For the text-containing cell, return its midpoint in (x, y) coordinate format. 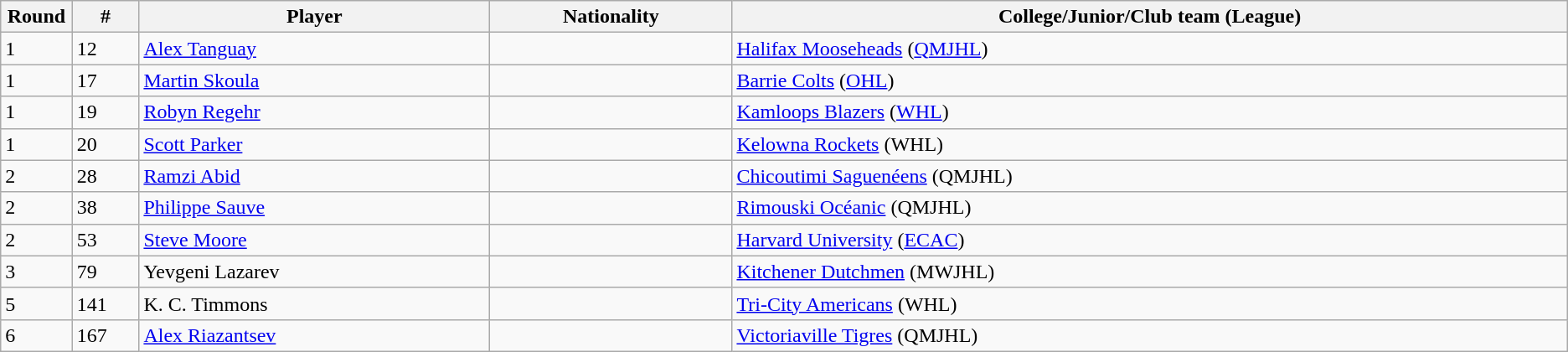
Ramzi Abid (315, 176)
Tri-City Americans (WHL) (1149, 303)
Alex Riazantsev (315, 335)
Steve Moore (315, 240)
Player (315, 17)
53 (106, 240)
12 (106, 49)
19 (106, 112)
Scott Parker (315, 144)
Alex Tanguay (315, 49)
141 (106, 303)
College/Junior/Club team (League) (1149, 17)
Robyn Regehr (315, 112)
6 (37, 335)
# (106, 17)
Barrie Colts (OHL) (1149, 80)
20 (106, 144)
Kitchener Dutchmen (MWJHL) (1149, 272)
Yevgeni Lazarev (315, 272)
Martin Skoula (315, 80)
Round (37, 17)
Harvard University (ECAC) (1149, 240)
Nationality (611, 17)
Victoriaville Tigres (QMJHL) (1149, 335)
79 (106, 272)
38 (106, 208)
Philippe Sauve (315, 208)
Chicoutimi Saguenéens (QMJHL) (1149, 176)
Halifax Mooseheads (QMJHL) (1149, 49)
Kamloops Blazers (WHL) (1149, 112)
167 (106, 335)
Kelowna Rockets (WHL) (1149, 144)
Rimouski Océanic (QMJHL) (1149, 208)
17 (106, 80)
28 (106, 176)
3 (37, 272)
K. C. Timmons (315, 303)
5 (37, 303)
